Provide the [x, y] coordinate of the cell's center where the given text is located.  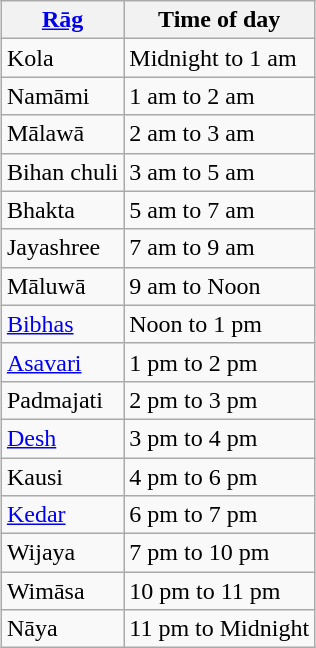
10 pm to 11 pm [220, 591]
7 am to 9 am [220, 248]
Kedar [62, 515]
Bhakta [62, 210]
Nāya [62, 629]
Namāmi [62, 96]
Bibhas [62, 324]
Noon to 1 pm [220, 324]
2 am to 3 am [220, 134]
2 pm to 3 pm [220, 400]
3 am to 5 am [220, 172]
1 am to 2 am [220, 96]
Midnight to 1 am [220, 58]
Māluwā [62, 286]
6 pm to 7 pm [220, 515]
Asavari [62, 362]
Time of day [220, 20]
1 pm to 2 pm [220, 362]
Kola [62, 58]
Wimāsa [62, 591]
Desh [62, 438]
Bihan chuli [62, 172]
Kausi [62, 477]
7 pm to 10 pm [220, 553]
Mālawā [62, 134]
5 am to 7 am [220, 210]
Padmajati [62, 400]
11 pm to Midnight [220, 629]
4 pm to 6 pm [220, 477]
9 am to Noon [220, 286]
Rāg [62, 20]
Wijaya [62, 553]
3 pm to 4 pm [220, 438]
Jayashree [62, 248]
